Capture the cell that displays the provided text and extract its (X, Y) central coordinate. 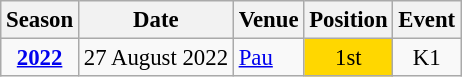
2022 (40, 58)
1st (348, 58)
Pau (268, 58)
Position (348, 20)
Date (156, 20)
Event (427, 20)
Season (40, 20)
Venue (268, 20)
K1 (427, 58)
27 August 2022 (156, 58)
